Locate the cell with the specified text and output its (X, Y) center coordinate. 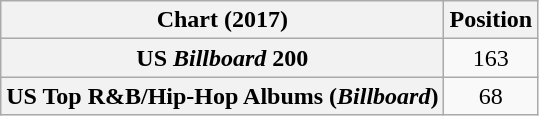
US Billboard 200 (222, 58)
Chart (2017) (222, 20)
Position (491, 20)
68 (491, 96)
US Top R&B/Hip-Hop Albums (Billboard) (222, 96)
163 (491, 58)
